Scan for the cell matching the given text and deliver its [X, Y] coordinate at center. 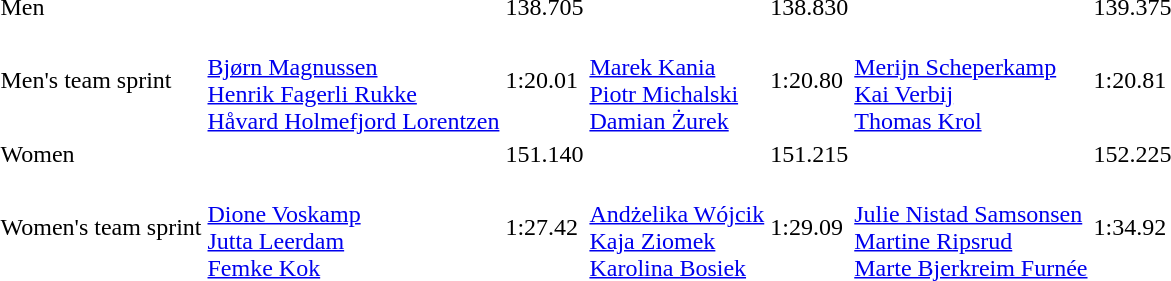
1:20.80 [810, 80]
151.140 [544, 154]
Merijn ScheperkampKai VerbijThomas Krol [971, 80]
Marek KaniaPiotr MichalskiDamian Żurek [677, 80]
151.215 [810, 154]
1:20.01 [544, 80]
Bjørn MagnussenHenrik Fagerli RukkeHåvard Holmefjord Lorentzen [354, 80]
